Return the (X, Y) coordinate for the center point of the cell that contains the specified text.  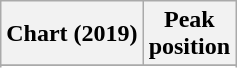
Chart (2019) (72, 34)
Peakposition (189, 34)
